From the cell containing the given text, extract its center point as (x, y) coordinate. 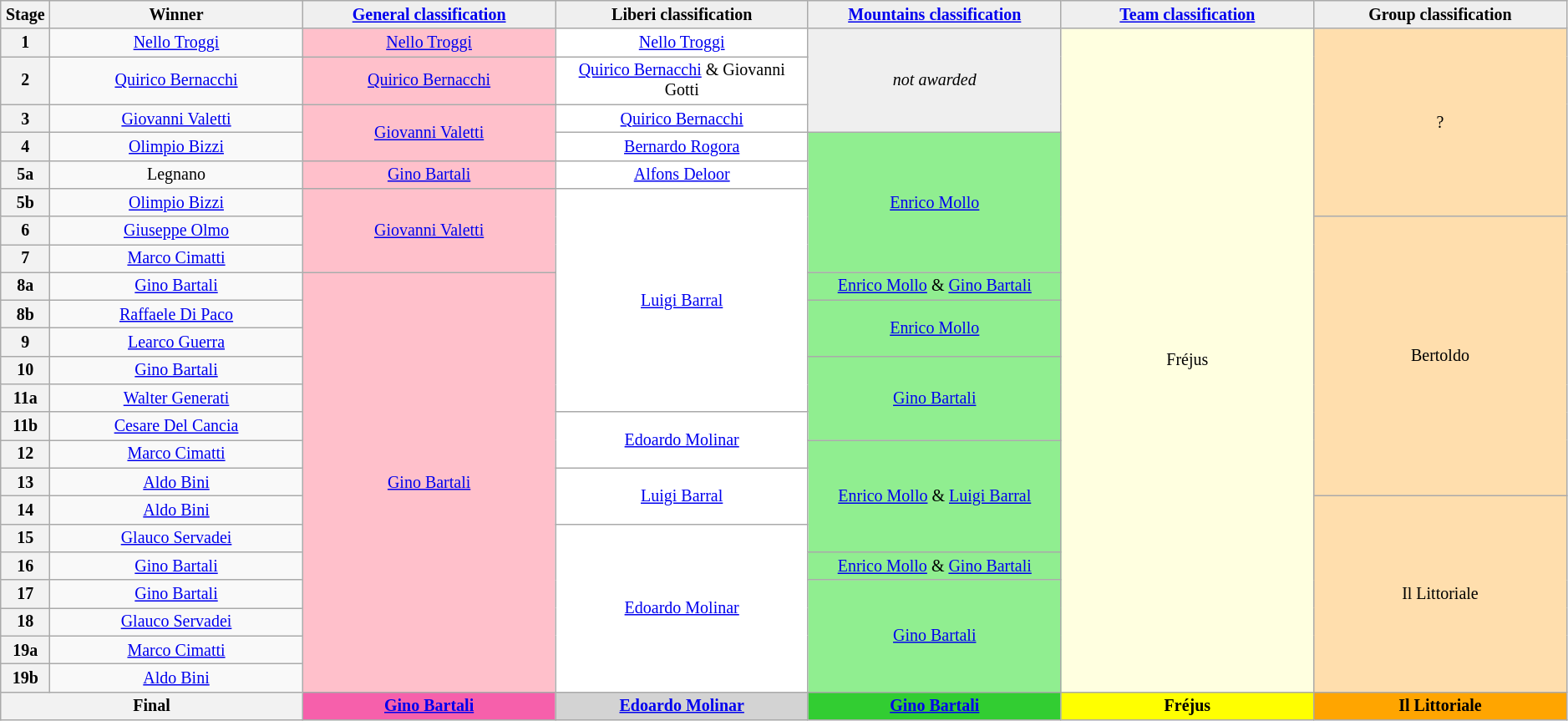
Stage (25, 15)
Team classification (1188, 15)
Bernardo Rogora (682, 147)
12 (25, 454)
19b (25, 678)
16 (25, 566)
1 (25, 43)
5b (25, 202)
? (1440, 124)
5a (25, 174)
Quirico Bernacchi & Giovanni Gotti (682, 80)
Cesare Del Cancia (177, 426)
not awarded (934, 81)
Final (152, 705)
Learco Guerra (177, 343)
14 (25, 510)
3 (25, 119)
Mountains classification (934, 15)
Bertoldo (1440, 356)
Raffaele Di Paco (177, 314)
11b (25, 426)
Enrico Mollo & Luigi Barral (934, 496)
Giuseppe Olmo (177, 231)
18 (25, 622)
Legnano (177, 174)
13 (25, 483)
17 (25, 593)
4 (25, 147)
19a (25, 650)
8b (25, 314)
6 (25, 231)
Winner (177, 15)
Walter Generati (177, 398)
Group classification (1440, 15)
Liberi classification (682, 15)
15 (25, 538)
11a (25, 398)
8a (25, 286)
2 (25, 80)
9 (25, 343)
Alfons Deloor (682, 174)
7 (25, 259)
General classification (429, 15)
10 (25, 371)
